Return the [X, Y] coordinate for the center point of the cell that contains the specified text.  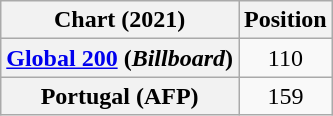
159 [285, 96]
Global 200 (Billboard) [120, 58]
110 [285, 58]
Position [285, 20]
Portugal (AFP) [120, 96]
Chart (2021) [120, 20]
